For the text-containing cell, return its midpoint in (x, y) coordinate format. 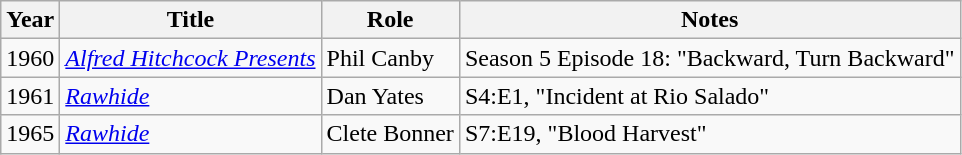
Season 5 Episode 18: "Backward, Turn Backward" (710, 58)
1965 (30, 134)
Notes (710, 20)
1960 (30, 58)
1961 (30, 96)
Dan Yates (390, 96)
Clete Bonner (390, 134)
S7:E19, "Blood Harvest" (710, 134)
Year (30, 20)
Role (390, 20)
Title (190, 20)
Alfred Hitchcock Presents (190, 58)
Phil Canby (390, 58)
S4:E1, "Incident at Rio Salado" (710, 96)
